Determine the (X, Y) coordinate at the center of the cell enclosing the given text.  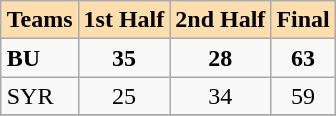
Teams (40, 20)
28 (220, 58)
SYR (40, 96)
25 (124, 96)
59 (303, 96)
BU (40, 58)
63 (303, 58)
Final (303, 20)
34 (220, 96)
2nd Half (220, 20)
35 (124, 58)
1st Half (124, 20)
